Detect which cell encompasses the target text, then output its (X, Y) center coordinate. 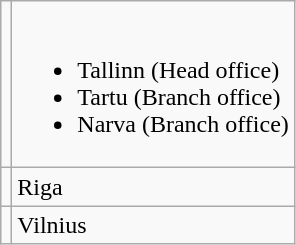
Tallinn (Head office)Tartu (Branch office)Narva (Branch office) (154, 84)
Riga (154, 187)
Vilnius (154, 225)
